Find where the given text appears and provide that cell's center as [X, Y] coordinate. 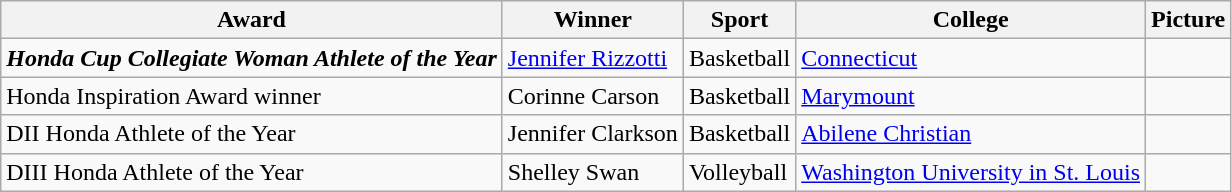
Abilene Christian [971, 134]
Award [252, 20]
Marymount [971, 96]
Jennifer Clarkson [592, 134]
Washington University in St. Louis [971, 172]
Sport [739, 20]
Honda Cup Collegiate Woman Athlete of the Year [252, 58]
Jennifer Rizzotti [592, 58]
Volleyball [739, 172]
Connecticut [971, 58]
DIII Honda Athlete of the Year [252, 172]
Winner [592, 20]
Picture [1188, 20]
College [971, 20]
DII Honda Athlete of the Year [252, 134]
Shelley Swan [592, 172]
Honda Inspiration Award winner [252, 96]
Corinne Carson [592, 96]
